Return [x, y] of the center of cell containing provided text 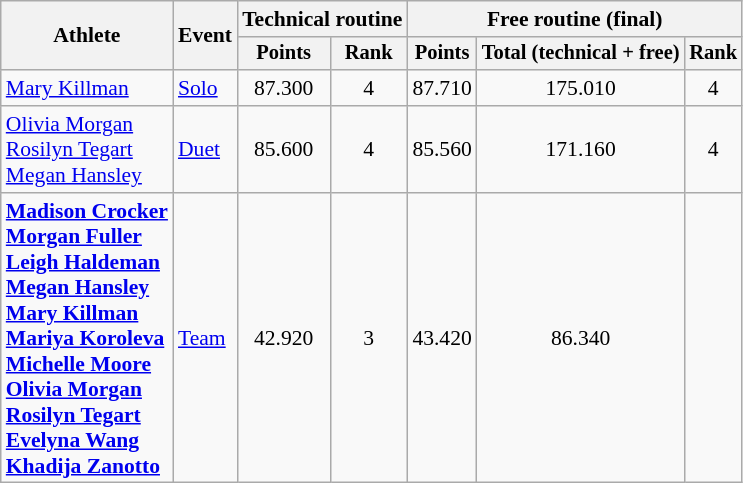
171.160 [581, 150]
Total (technical + free) [581, 54]
175.010 [581, 88]
Event [205, 36]
Solo [205, 88]
Technical routine [322, 19]
85.600 [284, 150]
87.300 [284, 88]
Athlete [87, 36]
Duet [205, 150]
Olivia Morgan Rosilyn Tegart Megan Hansley [87, 150]
Mary Killman [87, 88]
Free routine (final) [574, 19]
87.710 [442, 88]
85.560 [442, 150]
